Search for the cell housing the specified text and yield its [X, Y] center coordinate. 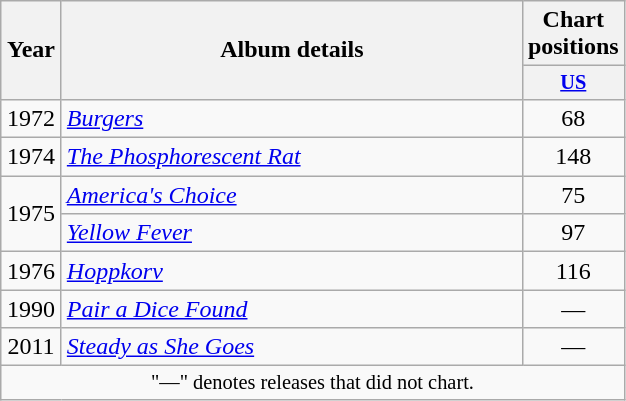
Year [32, 50]
97 [573, 233]
Album details [292, 50]
Burgers [292, 118]
Pair a Dice Found [292, 309]
1974 [32, 157]
US [573, 83]
The Phosphorescent Rat [292, 157]
Yellow Fever [292, 233]
116 [573, 271]
1975 [32, 214]
1976 [32, 271]
1990 [32, 309]
68 [573, 118]
"—" denotes releases that did not chart. [312, 383]
148 [573, 157]
America's Choice [292, 195]
Hoppkorv [292, 271]
75 [573, 195]
Steady as She Goes [292, 347]
2011 [32, 347]
Chart positions [573, 34]
1972 [32, 118]
